Output the (x, y) coordinate of the center of the cell containing the given text.  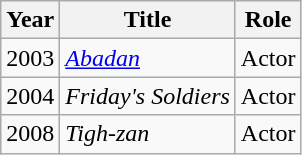
Year (30, 20)
2004 (30, 96)
Friday's Soldiers (148, 96)
Role (268, 20)
Abadan (148, 58)
Tigh-zan (148, 134)
2008 (30, 134)
Title (148, 20)
2003 (30, 58)
